From the cell containing the given text, extract its center point as [x, y] coordinate. 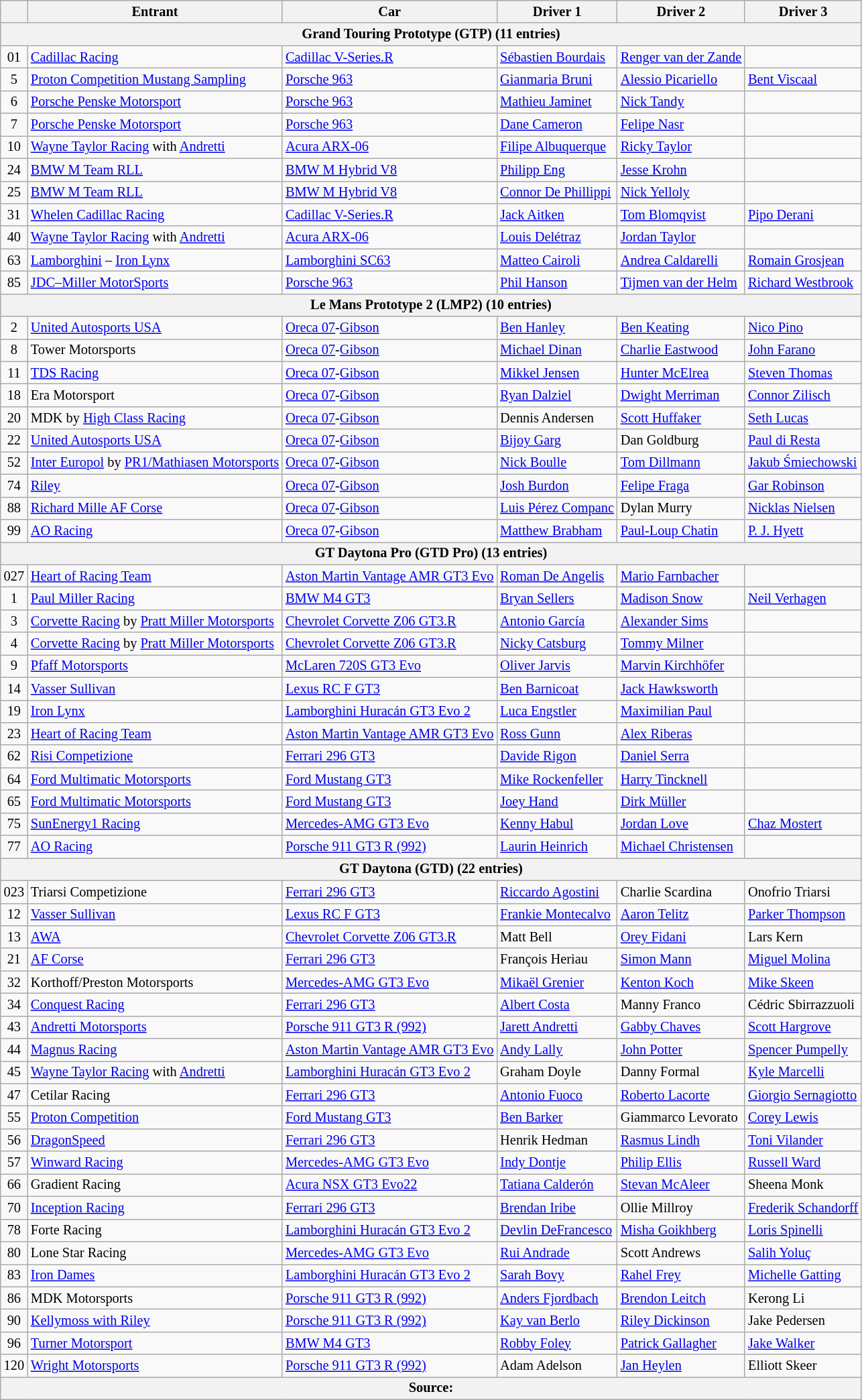
Jake Walker [803, 1343]
Sheena Monk [803, 1185]
Jack Hawksworth [681, 689]
6 [14, 102]
Richard Westbrook [803, 282]
96 [14, 1343]
Marvin Kirchhöfer [681, 666]
Mario Farnbacher [681, 576]
47 [14, 1095]
9 [14, 666]
Cadillac Racing [155, 57]
Alessio Picariello [681, 79]
Gar Robinson [803, 485]
Cédric Sbirrazzuoli [803, 1004]
John Farano [803, 350]
Bent Viscaal [803, 79]
Simon Mann [681, 959]
DragonSpeed [155, 1140]
31 [14, 215]
23 [14, 734]
MDK Motorsports [155, 1298]
78 [14, 1230]
Tom Blomqvist [681, 215]
Pipo Derani [803, 215]
Kay van Berlo [557, 1320]
Josh Burdon [557, 485]
10 [14, 147]
18 [14, 395]
Jarett Andretti [557, 1027]
TDS Racing [155, 373]
Patrick Gallagher [681, 1343]
Tom Dillmann [681, 463]
Nick Yelloly [681, 192]
Frederik Schandorff [803, 1208]
Kellymoss with Riley [155, 1320]
Proton Competition Mustang Sampling [155, 79]
Louis Delétraz [557, 237]
Danny Formal [681, 1072]
Proton Competition [155, 1118]
Orey Fidani [681, 937]
80 [14, 1252]
Nicklas Nielsen [803, 508]
Onofrio Triarsi [803, 892]
GT Daytona (GTD) (22 entries) [431, 869]
JDC–Miller MotorSports [155, 282]
Hunter McElrea [681, 373]
Car [389, 11]
Gianmaria Bruni [557, 79]
83 [14, 1275]
3 [14, 621]
Corey Lewis [803, 1118]
Parker Thompson [803, 915]
19 [14, 711]
Entrant [155, 11]
Riley [155, 485]
Lamborghini – Iron Lynx [155, 260]
99 [14, 530]
Kyle Marcelli [803, 1072]
Robby Foley [557, 1343]
Tatiana Calderón [557, 1185]
2 [14, 328]
Grand Touring Prototype (GTP) (11 entries) [431, 34]
43 [14, 1027]
Phil Hanson [557, 282]
Riley Dickinson [681, 1320]
Andrea Caldarelli [681, 260]
Kenny Habul [557, 824]
11 [14, 373]
Ben Keating [681, 328]
Rasmus Lindh [681, 1140]
Risi Competizione [155, 756]
Graham Doyle [557, 1072]
Scott Huffaker [681, 418]
Davide Rigon [557, 756]
66 [14, 1185]
12 [14, 915]
55 [14, 1118]
Neil Verhagen [803, 598]
Andretti Motorsports [155, 1027]
Korthoff/Preston Motorsports [155, 982]
Connor De Phillippi [557, 192]
Dylan Murry [681, 508]
77 [14, 847]
Oliver Jarvis [557, 666]
Roberto Lacorte [681, 1095]
Roman De Angelis [557, 576]
Adam Adelson [557, 1366]
Michael Dinan [557, 350]
AWA [155, 937]
Ricky Taylor [681, 147]
Steven Thomas [803, 373]
Era Motorsport [155, 395]
57 [14, 1163]
86 [14, 1298]
45 [14, 1072]
56 [14, 1140]
25 [14, 192]
Giorgio Sernagiotto [803, 1095]
Ben Barnicoat [557, 689]
Mike Skeen [803, 982]
Gabby Chaves [681, 1027]
GT Daytona Pro (GTD Pro) (13 entries) [431, 553]
Lamborghini SC63 [389, 260]
Frankie Montecalvo [557, 915]
Turner Motorsport [155, 1343]
Dane Cameron [557, 125]
Kenton Koch [681, 982]
Mathieu Jaminet [557, 102]
Tijmen van der Helm [681, 282]
Harry Tincknell [681, 779]
Madison Snow [681, 598]
Jake Pedersen [803, 1320]
Jordan Taylor [681, 237]
Matteo Cairoli [557, 260]
40 [14, 237]
Romain Grosjean [803, 260]
Luis Pérez Companc [557, 508]
MDK by High Class Racing [155, 418]
Richard Mille AF Corse [155, 508]
Mikkel Jensen [557, 373]
Forte Racing [155, 1230]
1 [14, 598]
Ben Barker [557, 1118]
Salih Yoluç [803, 1252]
14 [14, 689]
Philipp Eng [557, 170]
Joey Hand [557, 801]
Stevan McAleer [681, 1185]
Loris Spinelli [803, 1230]
Chaz Mostert [803, 824]
Dirk Müller [681, 801]
Gradient Racing [155, 1185]
65 [14, 801]
Tommy Milner [681, 644]
François Heriau [557, 959]
McLaren 720S GT3 Evo [389, 666]
34 [14, 1004]
Rahel Frey [681, 1275]
Elliott Skeer [803, 1366]
Ollie Millroy [681, 1208]
Anders Fjordbach [557, 1298]
Sarah Bovy [557, 1275]
85 [14, 282]
Driver 2 [681, 11]
Connor Zilisch [803, 395]
Indy Dontje [557, 1163]
Antonio García [557, 621]
Nick Boulle [557, 463]
74 [14, 485]
7 [14, 125]
Ross Gunn [557, 734]
Renger van der Zande [681, 57]
Luca Engstler [557, 711]
Maximilian Paul [681, 711]
63 [14, 260]
Bijoy Garg [557, 441]
Ryan Dalziel [557, 395]
32 [14, 982]
Toni Vilander [803, 1140]
20 [14, 418]
Misha Goikhberg [681, 1230]
Mike Rockenfeller [557, 779]
21 [14, 959]
Paul-Loup Chatin [681, 530]
Scott Andrews [681, 1252]
5 [14, 79]
Matt Bell [557, 937]
Filipe Albuquerque [557, 147]
Le Mans Prototype 2 (LMP2) (10 entries) [431, 305]
Matthew Brabham [557, 530]
Philip Ellis [681, 1163]
Sébastien Bourdais [557, 57]
Nicky Catsburg [557, 644]
75 [14, 824]
Acura NSX GT3 Evo22 [389, 1185]
Mikaël Grenier [557, 982]
Jordan Love [681, 824]
Iron Lynx [155, 711]
Dan Goldburg [681, 441]
Antonio Fuoco [557, 1095]
Albert Costa [557, 1004]
13 [14, 937]
8 [14, 350]
Wright Motorsports [155, 1366]
Paul Miller Racing [155, 598]
52 [14, 463]
01 [14, 57]
Seth Lucas [803, 418]
Russell Ward [803, 1163]
Alexander Sims [681, 621]
Jack Aitken [557, 215]
Driver 3 [803, 11]
Alex Riberas [681, 734]
Felipe Nasr [681, 125]
70 [14, 1208]
Inter Europol by PR1/Mathiasen Motorsports [155, 463]
Charlie Scardina [681, 892]
Inception Racing [155, 1208]
027 [14, 576]
Kerong Li [803, 1298]
023 [14, 892]
Henrik Hedman [557, 1140]
Brendon Leitch [681, 1298]
Michael Christensen [681, 847]
SunEnergy1 Racing [155, 824]
24 [14, 170]
Spencer Pumpelly [803, 1050]
4 [14, 644]
64 [14, 779]
Scott Hargrove [803, 1027]
Michelle Gatting [803, 1275]
120 [14, 1366]
Miguel Molina [803, 959]
Triarsi Competizione [155, 892]
Source: [431, 1388]
Winward Racing [155, 1163]
Lars Kern [803, 937]
Riccardo Agostini [557, 892]
AF Corse [155, 959]
Bryan Sellers [557, 598]
Jan Heylen [681, 1366]
22 [14, 441]
Nico Pino [803, 328]
Aaron Telitz [681, 915]
Charlie Eastwood [681, 350]
44 [14, 1050]
Rui Andrade [557, 1252]
Dennis Andersen [557, 418]
Manny Franco [681, 1004]
Paul di Resta [803, 441]
Driver 1 [557, 11]
Pfaff Motorsports [155, 666]
Andy Lally [557, 1050]
P. J. Hyett [803, 530]
Dwight Merriman [681, 395]
John Potter [681, 1050]
Jesse Krohn [681, 170]
Nick Tandy [681, 102]
Cetilar Racing [155, 1095]
Felipe Fraga [681, 485]
Daniel Serra [681, 756]
Ben Hanley [557, 328]
Jakub Śmiechowski [803, 463]
Whelen Cadillac Racing [155, 215]
Conquest Racing [155, 1004]
Tower Motorsports [155, 350]
Giammarco Levorato [681, 1118]
Brendan Iribe [557, 1208]
Laurin Heinrich [557, 847]
88 [14, 508]
62 [14, 756]
90 [14, 1320]
Iron Dames [155, 1275]
Lone Star Racing [155, 1252]
Magnus Racing [155, 1050]
Devlin DeFrancesco [557, 1230]
